From the cell containing the given text, extract its center point as (X, Y) coordinate. 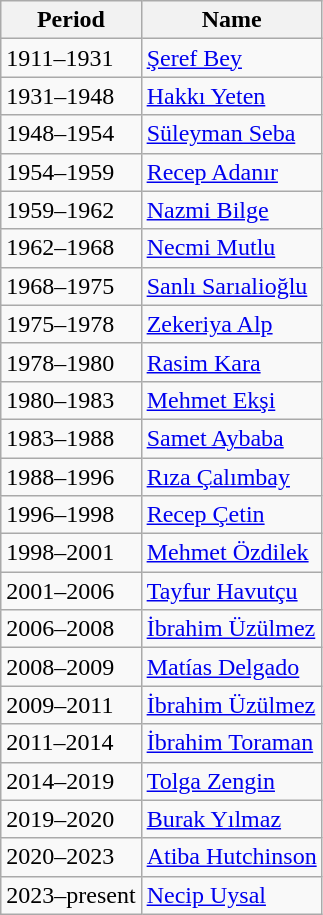
2014–2019 (71, 781)
1962–1968 (71, 248)
Necip Uysal (232, 895)
1948–1954 (71, 134)
Zekeriya Alp (232, 324)
2023–present (71, 895)
Nazmi Bilge (232, 210)
Period (71, 20)
1954–1959 (71, 172)
2008–2009 (71, 667)
1978–1980 (71, 362)
Name (232, 20)
1983–1988 (71, 438)
1911–1931 (71, 58)
Hakkı Yeten (232, 96)
1968–1975 (71, 286)
Mehmet Ekşi (232, 400)
Tayfur Havutçu (232, 591)
Atiba Hutchinson (232, 857)
1931–1948 (71, 96)
Matías Delgado (232, 667)
2001–2006 (71, 591)
2020–2023 (71, 857)
Tolga Zengin (232, 781)
Burak Yılmaz (232, 819)
2006–2008 (71, 629)
Mehmet Özdilek (232, 553)
Recep Çetin (232, 515)
Necmi Mutlu (232, 248)
2011–2014 (71, 743)
1988–1996 (71, 477)
1980–1983 (71, 400)
1975–1978 (71, 324)
İbrahim Toraman (232, 743)
1998–2001 (71, 553)
Rıza Çalımbay (232, 477)
Rasim Kara (232, 362)
2019–2020 (71, 819)
Şeref Bey (232, 58)
Recep Adanır (232, 172)
Süleyman Seba (232, 134)
1996–1998 (71, 515)
Sanlı Sarıalioğlu (232, 286)
1959–1962 (71, 210)
Samet Aybaba (232, 438)
2009–2011 (71, 705)
